Capture the cell that displays the provided text and extract its [X, Y] central coordinate. 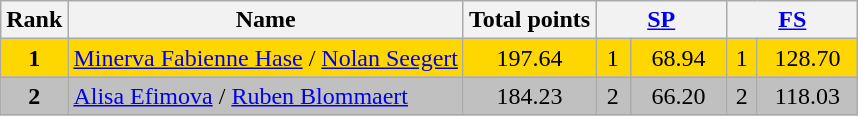
Name [266, 20]
Total points [529, 20]
FS [792, 20]
197.64 [529, 58]
Alisa Efimova / Ruben Blommaert [266, 96]
184.23 [529, 96]
68.94 [678, 58]
118.03 [808, 96]
128.70 [808, 58]
SP [662, 20]
66.20 [678, 96]
Rank [34, 20]
Minerva Fabienne Hase / Nolan Seegert [266, 58]
